From the cell containing the given text, extract its center point as (X, Y) coordinate. 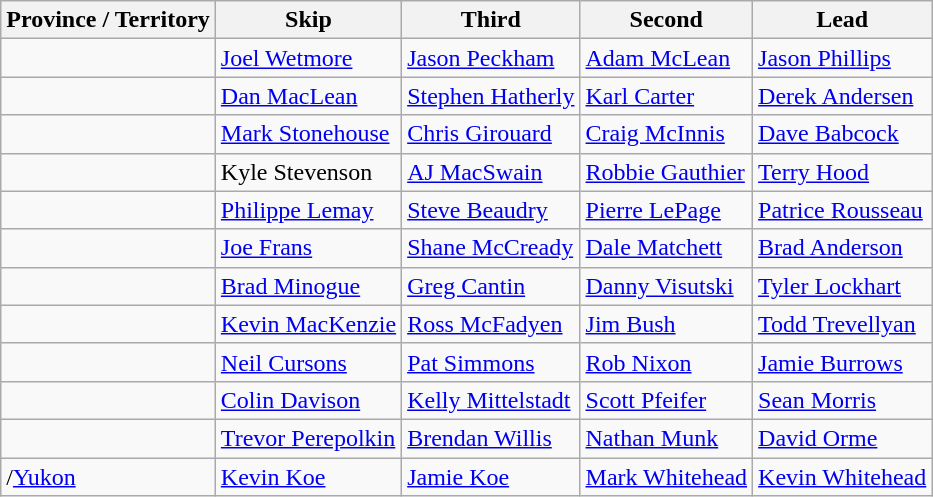
Third (491, 20)
Brendan Willis (491, 438)
Robbie Gauthier (666, 172)
Terry Hood (842, 172)
Trevor Perepolkin (308, 438)
Lead (842, 20)
Scott Pfeifer (666, 400)
Chris Girouard (491, 134)
Mark Whitehead (666, 477)
Stephen Hatherly (491, 96)
Steve Beaudry (491, 210)
Jamie Burrows (842, 362)
Colin Davison (308, 400)
Brad Anderson (842, 248)
Joel Wetmore (308, 58)
AJ MacSwain (491, 172)
Todd Trevellyan (842, 324)
Neil Cursons (308, 362)
Kyle Stevenson (308, 172)
Kelly Mittelstadt (491, 400)
Shane McCready (491, 248)
Greg Cantin (491, 286)
Nathan Munk (666, 438)
Mark Stonehouse (308, 134)
Dale Matchett (666, 248)
Sean Morris (842, 400)
David Orme (842, 438)
Jamie Koe (491, 477)
Craig McInnis (666, 134)
Pat Simmons (491, 362)
Pierre LePage (666, 210)
Danny Visutski (666, 286)
Joe Frans (308, 248)
Second (666, 20)
/Yukon (108, 477)
Kevin Whitehead (842, 477)
Rob Nixon (666, 362)
Jim Bush (666, 324)
Derek Andersen (842, 96)
Patrice Rousseau (842, 210)
Ross McFadyen (491, 324)
Philippe Lemay (308, 210)
Skip (308, 20)
Tyler Lockhart (842, 286)
Dan MacLean (308, 96)
Dave Babcock (842, 134)
Jason Peckham (491, 58)
Province / Territory (108, 20)
Kevin MacKenzie (308, 324)
Jason Phillips (842, 58)
Kevin Koe (308, 477)
Karl Carter (666, 96)
Brad Minogue (308, 286)
Adam McLean (666, 58)
